Scan for the cell matching the given text and deliver its [x, y] coordinate at center. 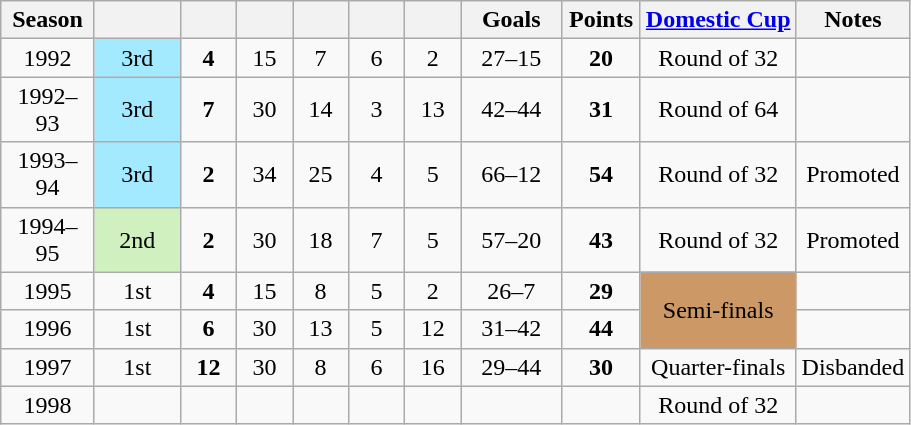
1992 [48, 58]
1997 [48, 367]
1996 [48, 329]
14 [320, 110]
Notes [853, 20]
43 [602, 240]
Points [602, 20]
2nd [137, 240]
34 [264, 174]
1992–93 [48, 110]
1995 [48, 291]
Semi-finals [718, 310]
66–12 [512, 174]
1993–94 [48, 174]
31–42 [512, 329]
3 [377, 110]
20 [602, 58]
29 [602, 291]
18 [320, 240]
Disbanded [853, 367]
42–44 [512, 110]
27–15 [512, 58]
1994–95 [48, 240]
1998 [48, 405]
44 [602, 329]
Domestic Cup [718, 20]
25 [320, 174]
Season [48, 20]
31 [602, 110]
29–44 [512, 367]
54 [602, 174]
Round of 64 [718, 110]
57–20 [512, 240]
Quarter-finals [718, 367]
26–7 [512, 291]
Goals [512, 20]
16 [433, 367]
